Provide the (X, Y) coordinate of the cell's center where the given text is located.  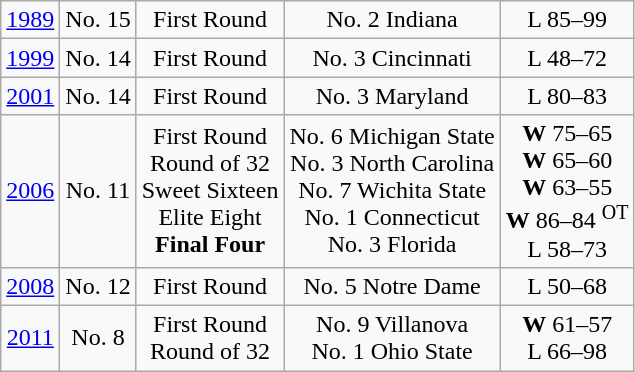
2006 (30, 192)
No. 11 (98, 192)
No. 5 Notre Dame (392, 286)
No. 3 Maryland (392, 96)
1989 (30, 20)
No. 8 (98, 338)
First RoundRound of 32Sweet SixteenElite EightFinal Four (210, 192)
No. 9 VillanovaNo. 1 Ohio State (392, 338)
L 50–68 (567, 286)
No. 12 (98, 286)
2001 (30, 96)
No. 15 (98, 20)
2008 (30, 286)
1999 (30, 58)
No. 3 Cincinnati (392, 58)
L 80–83 (567, 96)
First Round Round of 32 (210, 338)
No. 6 Michigan StateNo. 3 North CarolinaNo. 7 Wichita StateNo. 1 ConnecticutNo. 3 Florida (392, 192)
L 85–99 (567, 20)
W 61–57L 66–98 (567, 338)
W 75–65W 65–60W 63–55W 86–84 OTL 58–73 (567, 192)
L 48–72 (567, 58)
No. 2 Indiana (392, 20)
2011 (30, 338)
